Capture the cell that displays the provided text and extract its (x, y) central coordinate. 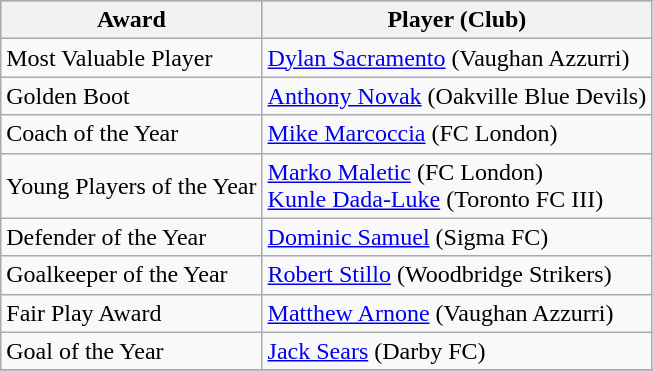
Most Valuable Player (132, 58)
Matthew Arnone (Vaughan Azzurri) (457, 313)
Mike Marcoccia (FC London) (457, 134)
Golden Boot (132, 96)
Defender of the Year (132, 237)
Goal of the Year (132, 351)
Goalkeeper of the Year (132, 275)
Robert Stillo (Woodbridge Strikers) (457, 275)
Anthony Novak (Oakville Blue Devils) (457, 96)
Marko Maletic (FC London)Kunle Dada-Luke (Toronto FC III) (457, 186)
Dylan Sacramento (Vaughan Azzurri) (457, 58)
Dominic Samuel (Sigma FC) (457, 237)
Fair Play Award (132, 313)
Coach of the Year (132, 134)
Player (Club) (457, 20)
Jack Sears (Darby FC) (457, 351)
Award (132, 20)
Young Players of the Year (132, 186)
